Pinpoint the cell where the given text exists, returning its (X, Y) midpoint coordinate. 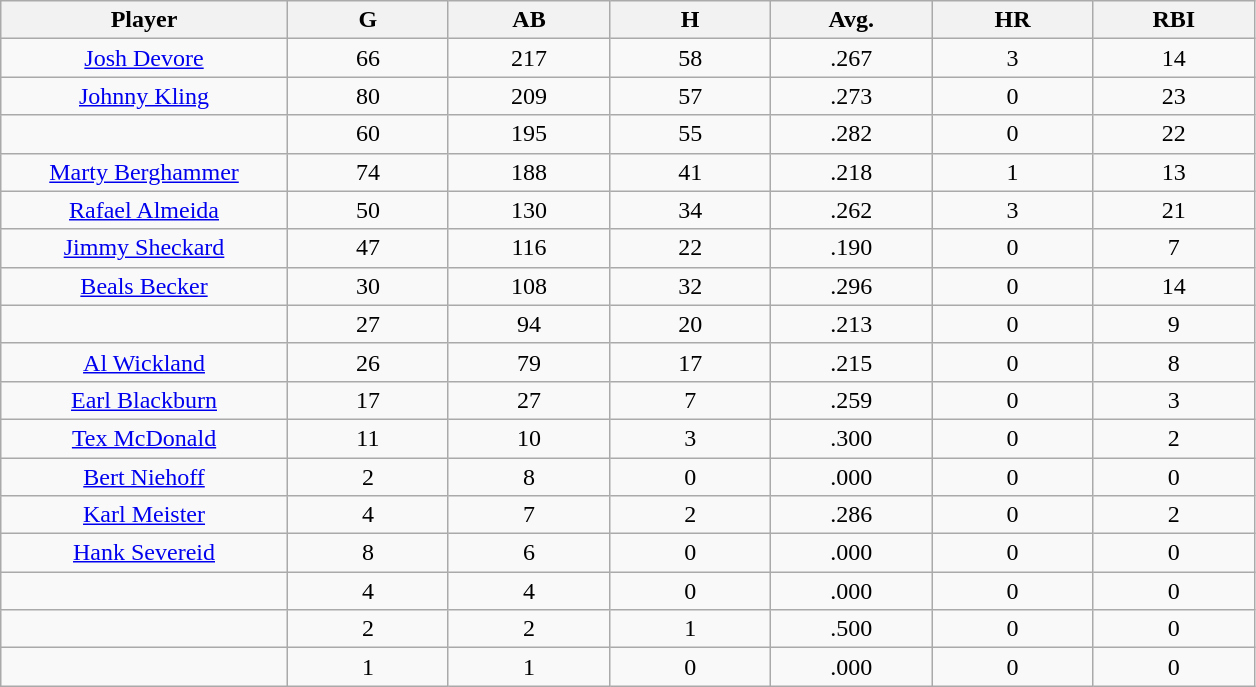
.215 (852, 362)
Beals Becker (144, 286)
108 (528, 286)
.213 (852, 324)
50 (368, 210)
79 (528, 362)
.218 (852, 172)
Tex McDonald (144, 438)
Johnny Kling (144, 96)
Karl Meister (144, 515)
217 (528, 58)
G (368, 20)
Al Wickland (144, 362)
.273 (852, 96)
47 (368, 248)
RBI (1174, 20)
.267 (852, 58)
AB (528, 20)
Jimmy Sheckard (144, 248)
9 (1174, 324)
30 (368, 286)
11 (368, 438)
Bert Niehoff (144, 477)
.282 (852, 134)
130 (528, 210)
Avg. (852, 20)
6 (528, 553)
10 (528, 438)
94 (528, 324)
55 (690, 134)
Josh Devore (144, 58)
66 (368, 58)
188 (528, 172)
.259 (852, 400)
H (690, 20)
.286 (852, 515)
116 (528, 248)
74 (368, 172)
Marty Berghammer (144, 172)
Hank Severeid (144, 553)
21 (1174, 210)
20 (690, 324)
.296 (852, 286)
13 (1174, 172)
23 (1174, 96)
57 (690, 96)
.190 (852, 248)
34 (690, 210)
209 (528, 96)
Player (144, 20)
80 (368, 96)
Rafael Almeida (144, 210)
.262 (852, 210)
.300 (852, 438)
26 (368, 362)
Earl Blackburn (144, 400)
195 (528, 134)
58 (690, 58)
32 (690, 286)
HR (1012, 20)
.500 (852, 629)
60 (368, 134)
41 (690, 172)
